Locate the cell with the specified text and output its (X, Y) center coordinate. 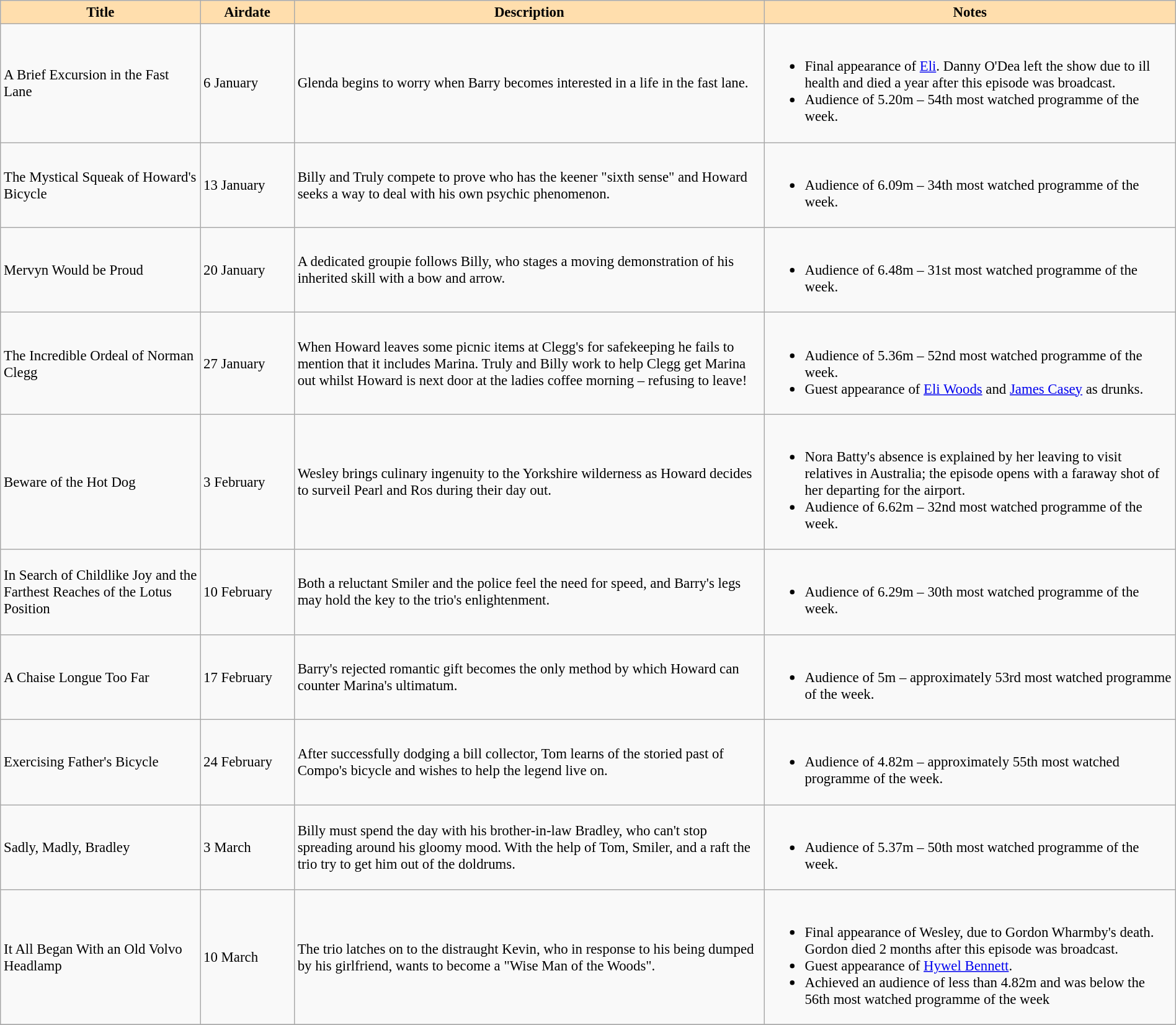
17 February (247, 677)
24 February (247, 763)
Billy and Truly compete to prove who has the keener "sixth sense" and Howard seeks a way to deal with his own psychic phenomenon. (529, 185)
Sadly, Madly, Bradley (100, 847)
A Chaise Longue Too Far (100, 677)
Glenda begins to worry when Barry becomes interested in a life in the fast lane. (529, 83)
Notes (970, 12)
6 January (247, 83)
It All Began With an Old Volvo Headlamp (100, 957)
27 January (247, 363)
The trio latches on to the distraught Kevin, who in response to his being dumped by his girlfriend, wants to become a "Wise Man of the Woods". (529, 957)
Both a reluctant Smiler and the police feel the need for speed, and Barry's legs may hold the key to the trio's enlightenment. (529, 592)
The Incredible Ordeal of Norman Clegg (100, 363)
Audience of 6.29m – 30th most watched programme of the week. (970, 592)
20 January (247, 270)
Description (529, 12)
In Search of Childlike Joy and the Farthest Reaches of the Lotus Position (100, 592)
13 January (247, 185)
Audience of 5.36m – 52nd most watched programme of the week.Guest appearance of Eli Woods and James Casey as drunks. (970, 363)
3 February (247, 482)
10 February (247, 592)
10 March (247, 957)
Audience of 5m – approximately 53rd most watched programme of the week. (970, 677)
Mervyn Would be Proud (100, 270)
Barry's rejected romantic gift becomes the only method by which Howard can counter Marina's ultimatum. (529, 677)
Airdate (247, 12)
After successfully dodging a bill collector, Tom learns of the storied past of Compo's bicycle and wishes to help the legend live on. (529, 763)
Exercising Father's Bicycle (100, 763)
A dedicated groupie follows Billy, who stages a moving demonstration of his inherited skill with a bow and arrow. (529, 270)
Audience of 4.82m – approximately 55th most watched programme of the week. (970, 763)
Wesley brings culinary ingenuity to the Yorkshire wilderness as Howard decides to surveil Pearl and Ros during their day out. (529, 482)
Title (100, 12)
Audience of 6.09m – 34th most watched programme of the week. (970, 185)
Audience of 6.48m – 31st most watched programme of the week. (970, 270)
Beware of the Hot Dog (100, 482)
Audience of 5.37m – 50th most watched programme of the week. (970, 847)
3 March (247, 847)
The Mystical Squeak of Howard's Bicycle (100, 185)
A Brief Excursion in the Fast Lane (100, 83)
